Identify which cell holds the provided text, then report its [X, Y] central coordinate. 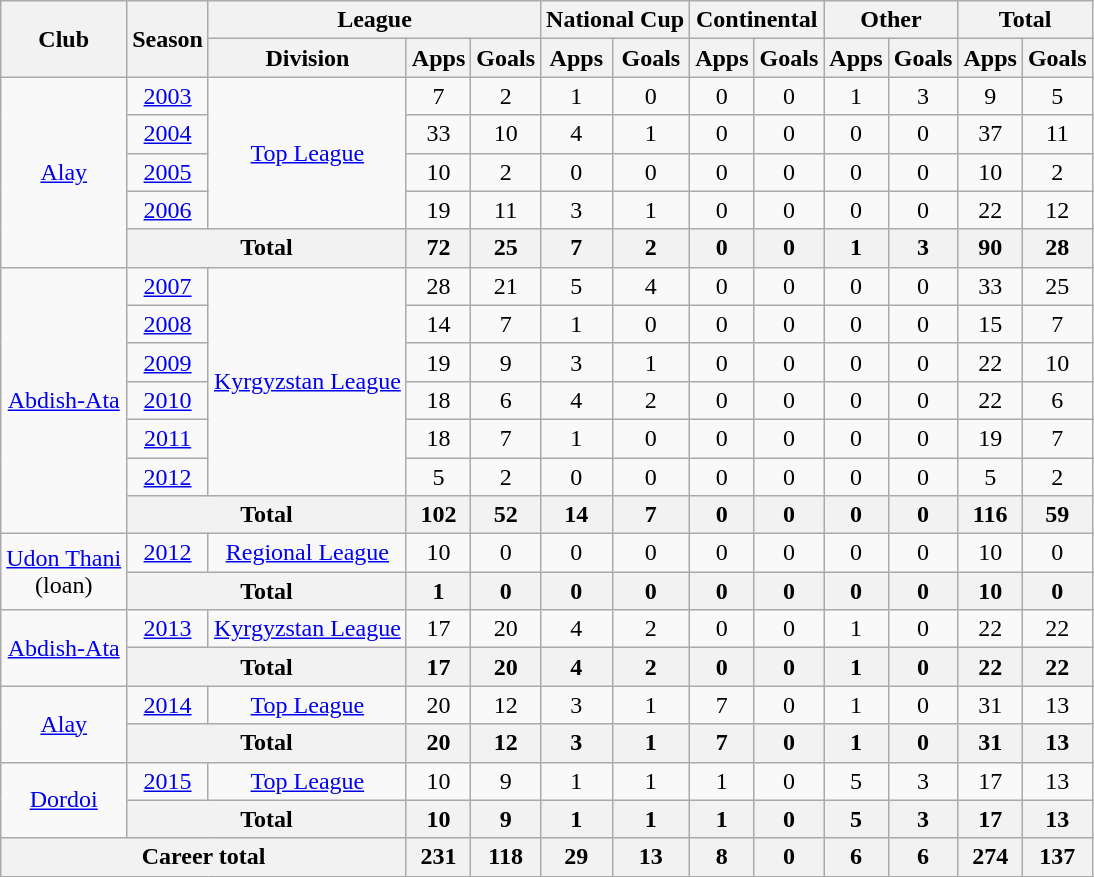
2011 [168, 438]
2004 [168, 134]
Dordoi [64, 800]
Udon Thani(loan) [64, 572]
59 [1057, 515]
2008 [168, 324]
Season [168, 39]
2005 [168, 172]
2007 [168, 286]
2003 [168, 96]
116 [990, 515]
137 [1057, 857]
15 [990, 324]
2014 [168, 705]
72 [438, 248]
Continental [757, 20]
2009 [168, 362]
231 [438, 857]
2015 [168, 781]
102 [438, 515]
Club [64, 39]
21 [506, 286]
Career total [204, 857]
2006 [168, 210]
Regional League [307, 553]
National Cup [616, 20]
League [374, 20]
52 [506, 515]
274 [990, 857]
90 [990, 248]
118 [506, 857]
Division [307, 58]
8 [722, 857]
37 [990, 134]
Other [891, 20]
29 [577, 857]
2013 [168, 629]
2010 [168, 400]
